Extract the [x, y] coordinate from the center of the cell holding the provided text.  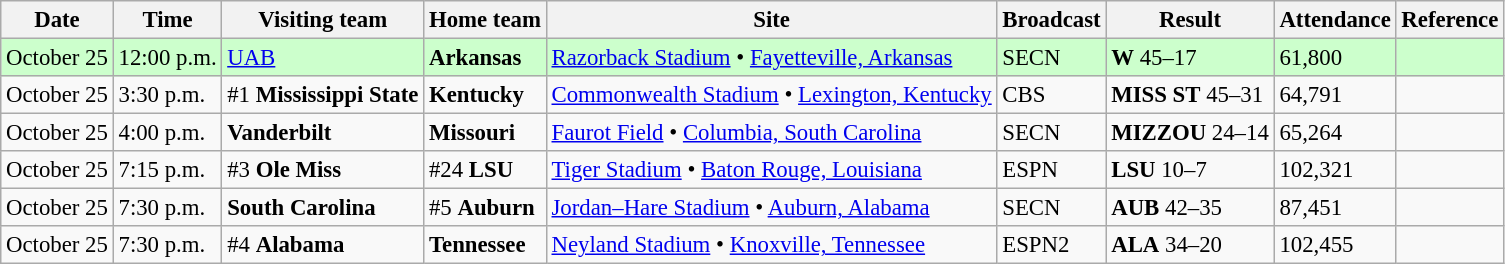
#24 LSU [486, 170]
#4 Alabama [323, 245]
Razorback Stadium • Fayetteville, Arkansas [772, 58]
3:30 p.m. [168, 95]
87,451 [1335, 208]
#1 Mississippi State [323, 95]
102,455 [1335, 245]
Neyland Stadium • Knoxville, Tennessee [772, 245]
Date [57, 20]
MIZZOU 24–14 [1190, 133]
Tiger Stadium • Baton Rouge, Louisiana [772, 170]
Reference [1450, 20]
W 45–17 [1190, 58]
102,321 [1335, 170]
ESPN [1052, 170]
LSU 10–7 [1190, 170]
12:00 p.m. [168, 58]
Site [772, 20]
Result [1190, 20]
AUB 42–35 [1190, 208]
Tennessee [486, 245]
#3 Ole Miss [323, 170]
7:15 p.m. [168, 170]
ESPN2 [1052, 245]
Time [168, 20]
65,264 [1335, 133]
Kentucky [486, 95]
Vanderbilt [323, 133]
Faurot Field • Columbia, South Carolina [772, 133]
Jordan–Hare Stadium • Auburn, Alabama [772, 208]
Attendance [1335, 20]
MISS ST 45–31 [1190, 95]
Arkansas [486, 58]
UAB [323, 58]
Broadcast [1052, 20]
Commonwealth Stadium • Lexington, Kentucky [772, 95]
ALA 34–20 [1190, 245]
61,800 [1335, 58]
Home team [486, 20]
South Carolina [323, 208]
64,791 [1335, 95]
CBS [1052, 95]
Visiting team [323, 20]
Missouri [486, 133]
#5 Auburn [486, 208]
4:00 p.m. [168, 133]
